Detect which cell encompasses the target text, then output its [X, Y] center coordinate. 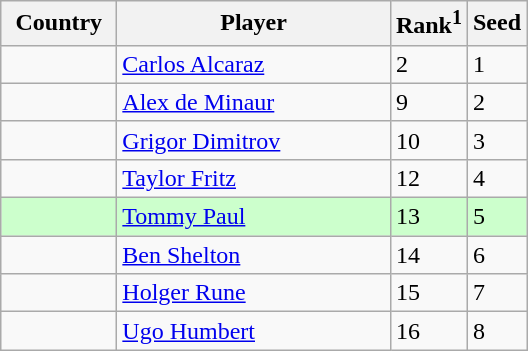
6 [496, 255]
Taylor Fritz [254, 178]
Carlos Alcaraz [254, 64]
16 [428, 331]
5 [496, 217]
10 [428, 140]
14 [428, 255]
9 [428, 102]
Player [254, 24]
Alex de Minaur [254, 102]
Holger Rune [254, 293]
Ben Shelton [254, 255]
12 [428, 178]
7 [496, 293]
13 [428, 217]
Grigor Dimitrov [254, 140]
Rank1 [428, 24]
Country [59, 24]
Seed [496, 24]
15 [428, 293]
Tommy Paul [254, 217]
8 [496, 331]
4 [496, 178]
1 [496, 64]
Ugo Humbert [254, 331]
3 [496, 140]
